Scan for the cell matching the given text and deliver its (x, y) coordinate at center. 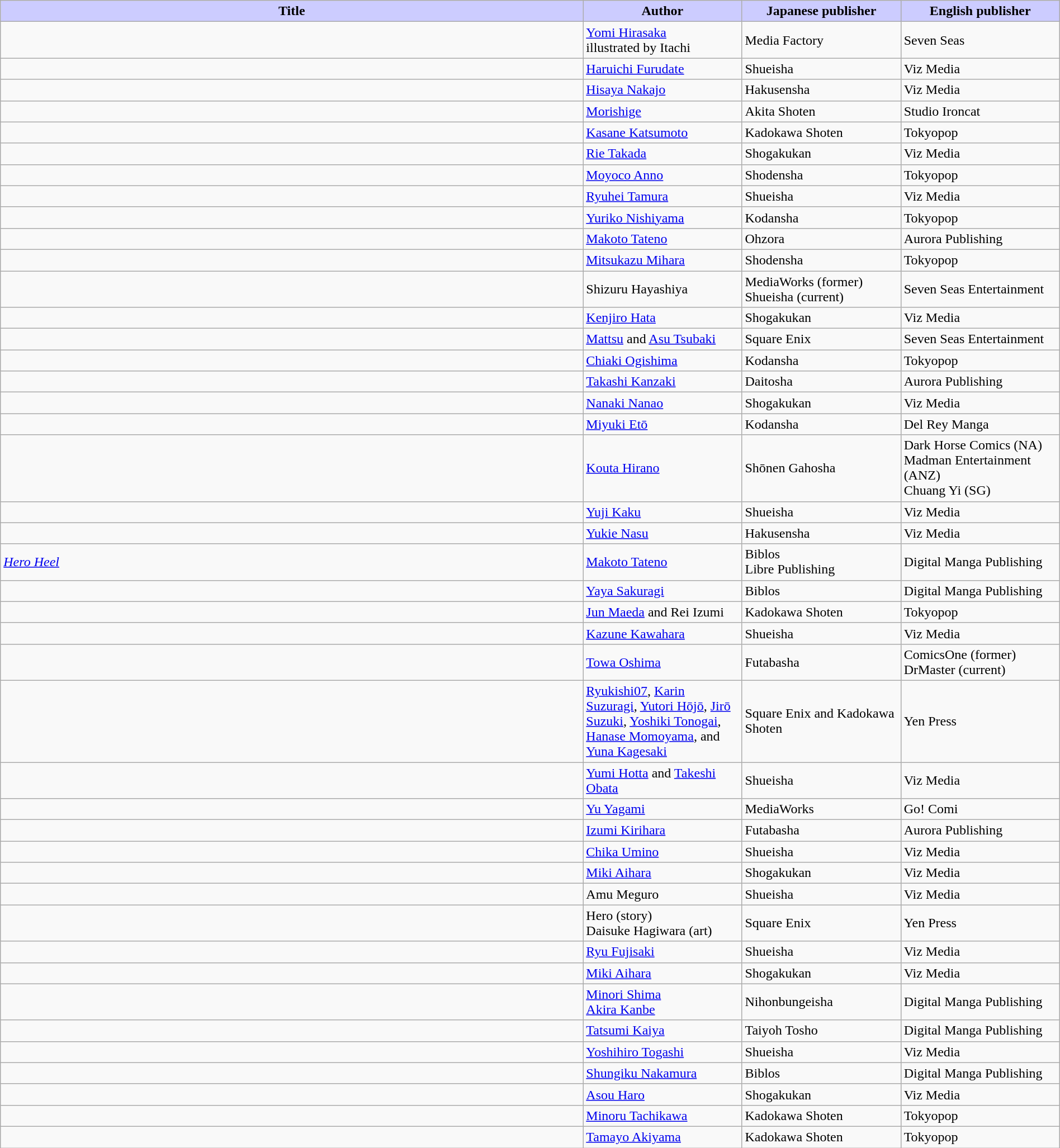
Shizuru Hayashiya (662, 288)
Hero Heel (292, 562)
Go! Comi (980, 809)
Del Rey Manga (980, 424)
Minoru Tachikawa (662, 1116)
Japanese publisher (821, 11)
Nanaki Nanao (662, 403)
Rie Takada (662, 154)
Mattsu and Asu Tsubaki (662, 339)
Shōnen Gahosha (821, 468)
Yumi Hotta and Takeshi Obata (662, 780)
Hero (story)Daisuke Hagiwara (art) (662, 923)
Biblos Libre Publishing (821, 562)
Ryukishi07, Karin Suzuragi, Yutori Hōjō, Jirō Suzuki, Yoshiki Tonogai, Hanase Momoyama, and Yuna Kagesaki (662, 721)
Kasane Katsumoto (662, 132)
Yaya Sakuragi (662, 591)
Tatsumi Kaiya (662, 1031)
Kenjiro Hata (662, 318)
Studio Ironcat (980, 111)
Yuriko Nishiyama (662, 217)
Morishige (662, 111)
Amu Meguro (662, 894)
Moyoco Anno (662, 175)
Jun Maeda and Rei Izumi (662, 612)
Haruichi Furudate (662, 69)
Chiaki Ogishima (662, 360)
Seven Seas (980, 40)
Chika Umino (662, 852)
Ohzora (821, 239)
Kouta Hirano (662, 468)
Title (292, 11)
Mitsukazu Mihara (662, 260)
Miyuki Etō (662, 424)
Yomi Hirasakaillustrated by Itachi (662, 40)
Izumi Kirihara (662, 831)
Nihonbungeisha (821, 1002)
Yoshihiro Togashi (662, 1052)
Media Factory (821, 40)
English publisher (980, 11)
MediaWorks (821, 809)
Ryu Fujisaki (662, 952)
Tamayo Akiyama (662, 1137)
Ryuhei Tamura (662, 196)
ComicsOne (former)DrMaster (current) (980, 662)
Takashi Kanzaki (662, 382)
Kazune Kawahara (662, 633)
MediaWorks (former) Shueisha (current) (821, 288)
Yu Yagami (662, 809)
Akita Shoten (821, 111)
Hisaya Nakajo (662, 90)
Square Enix and Kadokawa Shoten (821, 721)
Daitosha (821, 382)
Shungiku Nakamura (662, 1073)
Dark Horse Comics (NA) Madman Entertainment (ANZ) Chuang Yi (SG) (980, 468)
Yukie Nasu (662, 533)
Towa Oshima (662, 662)
Asou Haro (662, 1094)
Author (662, 11)
Minori Shima Akira Kanbe (662, 1002)
Yuji Kaku (662, 512)
Taiyoh Tosho (821, 1031)
